Pinpoint the cell where the given text exists, returning its [x, y] midpoint coordinate. 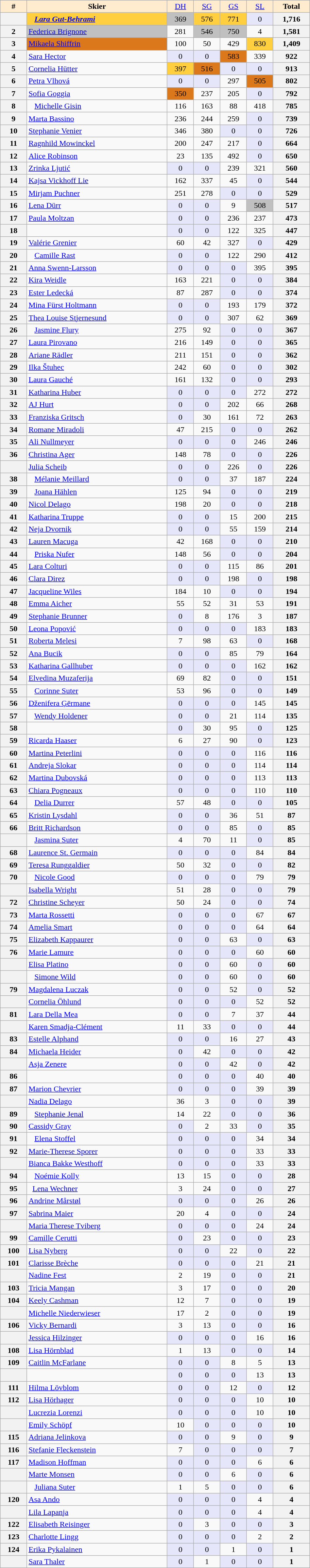
159 [260, 529]
Marta Rossetti [97, 915]
362 [291, 355]
109 [14, 1363]
132 [207, 380]
Nicol Delago [97, 504]
242 [181, 367]
Maria Therese Tviberg [97, 1226]
350 [181, 93]
61 [14, 766]
372 [291, 305]
Lena Dürr [97, 206]
205 [233, 93]
Michelle Niederwieser [97, 1313]
89 [14, 1114]
Lisa Nyberg [97, 1251]
544 [291, 181]
Marta Bassino [97, 118]
830 [260, 44]
Laura Pirovano [97, 342]
Christine Scheyer [97, 902]
Katharina Truppe [97, 516]
Hilma Lövblom [97, 1388]
Magdalena Luczak [97, 989]
Zrinka Ljutić [97, 168]
Marie Lamure [97, 952]
263 [291, 417]
Charlotte Lingg [97, 1537]
221 [207, 280]
529 [291, 193]
Noémie Kolly [97, 1176]
Martina Peterlini [97, 753]
GS [233, 7]
Elvedina Muzaferija [97, 678]
179 [260, 305]
Chiara Pogneaux [97, 790]
922 [291, 56]
244 [207, 118]
Madison Hoffman [97, 1462]
Marte Monsen [97, 1475]
Caitlin McFarlane [97, 1363]
546 [207, 31]
Lara Colturi [97, 566]
Lena Wechner [97, 1189]
Anna Swenn-Larsson [97, 268]
346 [181, 131]
Bianca Bakke Westhoff [97, 1164]
99 [14, 1238]
281 [181, 31]
Sofia Goggia [97, 93]
Sabrina Maier [97, 1213]
216 [181, 342]
202 [233, 405]
792 [291, 93]
492 [233, 156]
Camille Cerutti [97, 1238]
Marie-Therese Sporer [97, 1151]
81 [14, 1014]
Jasmine Flury [97, 330]
Mirjam Puchner [97, 193]
Lisa Hörnblad [97, 1350]
Lisa Hörhager [97, 1400]
AJ Hurt [97, 405]
103 [14, 1288]
Estelle Alphand [97, 1039]
Total [291, 7]
Laura Gauché [97, 380]
Corinne Suter [97, 691]
Priska Nufer [97, 554]
251 [181, 193]
Clara Direz [97, 579]
193 [233, 305]
739 [291, 118]
Elisabeth Reisinger [97, 1524]
Ali Nullmeyer [97, 442]
Jasmina Suter [97, 840]
18 [14, 230]
Skier [97, 7]
Adriana Jelinkova [97, 1437]
Nicole Good [97, 877]
517 [291, 206]
Stefanie Fleckenstein [97, 1450]
Franziska Gritsch [97, 417]
Ana Bucik [97, 653]
412 [291, 255]
Thea Louise Stjernesund [97, 317]
120 [14, 1499]
38 [14, 479]
210 [291, 541]
Leona Popović [97, 629]
Cassidy Gray [97, 1126]
Ilka Štuhec [97, 367]
Elisa Platino [97, 965]
98 [207, 641]
290 [260, 255]
211 [181, 355]
1,581 [291, 31]
Vicky Bernardi [97, 1325]
Stephanie Brunner [97, 616]
176 [233, 616]
321 [260, 168]
650 [291, 156]
201 [291, 566]
287 [207, 293]
75 [14, 939]
726 [291, 131]
Martina Dubovská [97, 778]
Mélanie Meillard [97, 479]
Emma Aicher [97, 604]
516 [207, 69]
184 [181, 591]
104 [14, 1300]
97 [14, 1213]
Emily Schöpf [97, 1425]
1,409 [291, 44]
Camille Rast [97, 255]
Elena Stoffel [97, 1138]
29 [14, 367]
58 [14, 728]
Erika Pykalainen [97, 1549]
297 [233, 81]
913 [291, 69]
Kira Weidle [97, 280]
Valérie Grenier [97, 243]
384 [291, 280]
SG [207, 7]
Lucrezia Lorenzi [97, 1412]
Lara Della Mea [97, 1014]
Stephanie Jenal [97, 1114]
Ester Ledecká [97, 293]
Teresa Runggaldier [97, 865]
Isabella Wright [97, 890]
Delia Durrer [97, 803]
224 [291, 479]
785 [291, 106]
164 [291, 653]
Joana Hählen [97, 492]
325 [260, 230]
750 [233, 31]
78 [207, 454]
447 [291, 230]
Jessica Hilzinger [97, 1338]
Karen Smadja-Clément [97, 1027]
583 [233, 56]
Sara Thaler [97, 1562]
219 [291, 492]
Kajsa Vickhoff Lie [97, 181]
117 [14, 1462]
Ragnhild Mowinckel [97, 143]
Nadine Fest [97, 1275]
Kristin Lysdahl [97, 815]
Katharina Huber [97, 392]
106 [14, 1325]
# [14, 7]
473 [291, 218]
105 [291, 803]
46 [14, 579]
54 [14, 678]
239 [233, 168]
25 [14, 317]
111 [14, 1388]
Lara Gut-Behrami [97, 19]
Roberta Melesi [97, 641]
Asa Ando [97, 1499]
Stephanie Venier [97, 131]
Keely Cashman [97, 1300]
247 [207, 143]
101 [14, 1263]
Britt Richardson [97, 828]
214 [291, 529]
Andrine Mårstøl [97, 1201]
560 [291, 168]
Romane Miradoli [97, 430]
191 [291, 604]
Alice Robinson [97, 156]
Simone Wild [97, 977]
275 [181, 330]
59 [14, 740]
Federica Brignone [97, 31]
Andreja Slokar [97, 766]
204 [291, 554]
Paula Moltzan [97, 218]
307 [233, 317]
278 [207, 193]
Juliana Suter [97, 1487]
327 [233, 243]
Wendy Holdener [97, 716]
Neja Dvornik [97, 529]
Nadia Delago [97, 1101]
Petra Vlhová [97, 81]
508 [260, 206]
Clarisse Brèche [97, 1263]
418 [260, 106]
Elizabeth Kappaurer [97, 939]
Michaela Heider [97, 1052]
Tricia Mangan [97, 1288]
217 [233, 143]
41 [14, 516]
Michelle Gisin [97, 106]
Jacqueline Wiles [97, 591]
337 [207, 181]
Mikaela Shiffrin [97, 44]
DH [181, 7]
Cornelia Hütter [97, 69]
Asja Zenere [97, 1064]
Ricarda Haaser [97, 740]
73 [14, 915]
65 [14, 815]
Sara Hector [97, 56]
802 [291, 81]
112 [14, 1400]
Julia Scheib [97, 467]
262 [291, 430]
Lauren Macuga [97, 541]
Mina Fürst Holtmann [97, 305]
49 [14, 616]
664 [291, 143]
Dženifera Ģērmane [97, 703]
374 [291, 293]
293 [291, 380]
Laurence St. Germain [97, 852]
108 [14, 1350]
771 [233, 19]
Amelia Smart [97, 927]
Katharina Gallhuber [97, 666]
365 [291, 342]
Cornelia Öhlund [97, 1002]
1,716 [291, 19]
83 [14, 1039]
268 [291, 405]
91 [14, 1138]
124 [14, 1549]
339 [260, 56]
Marion Chevrier [97, 1089]
68 [14, 852]
Christina Ager [97, 454]
Lila Lapanja [97, 1512]
259 [233, 118]
76 [14, 952]
367 [291, 330]
576 [207, 19]
SL [260, 7]
Ariane Rädler [97, 355]
302 [291, 367]
397 [181, 69]
505 [260, 81]
88 [233, 106]
194 [291, 591]
380 [207, 131]
218 [291, 504]
